Detect which cell encompasses the target text, then output its [x, y] center coordinate. 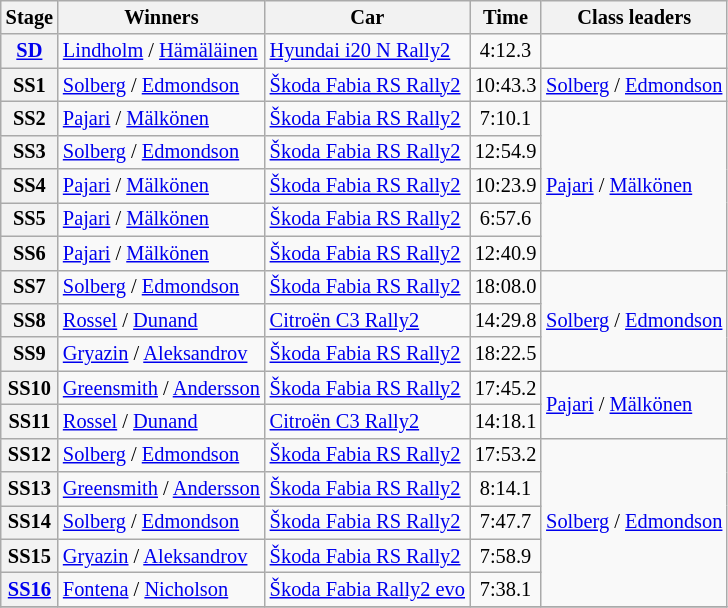
SS2 [30, 118]
7:47.7 [506, 522]
Car [368, 17]
7:10.1 [506, 118]
10:23.9 [506, 186]
17:53.2 [506, 455]
4:12.3 [506, 51]
17:45.2 [506, 388]
6:57.6 [506, 219]
SD [30, 51]
7:38.1 [506, 589]
SS3 [30, 152]
SS9 [30, 354]
SS4 [30, 186]
Hyundai i20 N Rally2 [368, 51]
SS5 [30, 219]
14:18.1 [506, 421]
18:22.5 [506, 354]
Fontena / Nicholson [162, 589]
Winners [162, 17]
SS15 [30, 556]
SS13 [30, 489]
8:14.1 [506, 489]
Škoda Fabia Rally2 evo [368, 589]
Lindholm / Hämäläinen [162, 51]
SS1 [30, 85]
14:29.8 [506, 320]
7:58.9 [506, 556]
12:54.9 [506, 152]
SS12 [30, 455]
Class leaders [634, 17]
SS16 [30, 589]
SS6 [30, 253]
SS7 [30, 287]
Time [506, 17]
Stage [30, 17]
10:43.3 [506, 85]
SS10 [30, 388]
SS11 [30, 421]
18:08.0 [506, 287]
12:40.9 [506, 253]
SS14 [30, 522]
SS8 [30, 320]
